Output the (X, Y) coordinate of the center of the cell containing the given text.  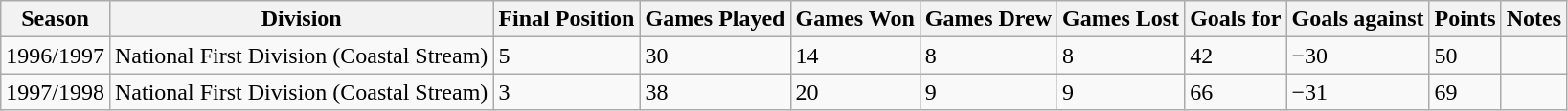
Final Position (567, 19)
−30 (1358, 55)
30 (715, 55)
38 (715, 92)
Goals against (1358, 19)
5 (567, 55)
50 (1466, 55)
69 (1466, 92)
Points (1466, 19)
3 (567, 92)
14 (854, 55)
Notes (1534, 19)
66 (1236, 92)
1997/1998 (56, 92)
Goals for (1236, 19)
42 (1236, 55)
20 (854, 92)
Division (301, 19)
Games Drew (989, 19)
Season (56, 19)
Games Lost (1121, 19)
−31 (1358, 92)
1996/1997 (56, 55)
Games Played (715, 19)
Games Won (854, 19)
